Scan for the cell matching the given text and deliver its [X, Y] coordinate at center. 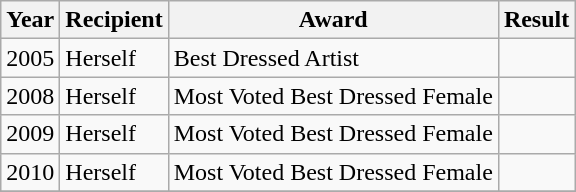
Recipient [114, 20]
Award [333, 20]
2008 [30, 96]
2010 [30, 172]
Result [536, 20]
Best Dressed Artist [333, 58]
2009 [30, 134]
Year [30, 20]
2005 [30, 58]
